Determine the [x, y] coordinate at the center of the cell enclosing the given text.  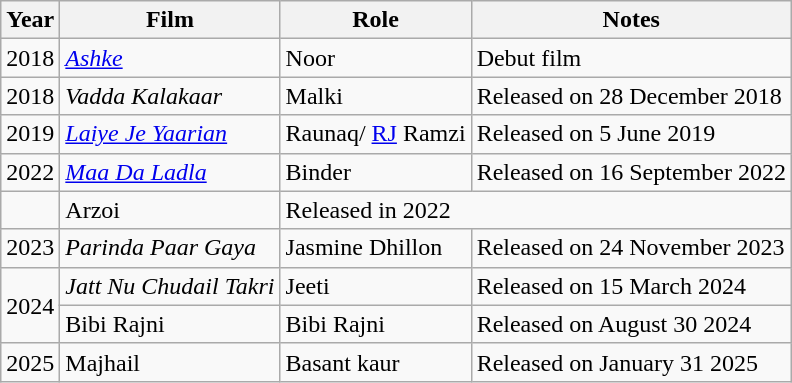
Ashke [170, 58]
2023 [30, 248]
2019 [30, 134]
2025 [30, 362]
Malki [376, 96]
Released on January 31 2025 [631, 362]
Jatt Nu Chudail Takri [170, 286]
Role [376, 20]
Released in 2022 [536, 210]
Released on 16 September 2022 [631, 172]
Noor [376, 58]
2022 [30, 172]
Binder [376, 172]
Parinda Paar Gaya [170, 248]
Jeeti [376, 286]
Released on 5 June 2019 [631, 134]
Film [170, 20]
Arzoi [170, 210]
Laiye Je Yaarian [170, 134]
Released on August 30 2024 [631, 324]
Released on 24 November 2023 [631, 248]
Year [30, 20]
Majhail [170, 362]
Maa Da Ladla [170, 172]
2024 [30, 305]
Vadda Kalakaar [170, 96]
Basant kaur [376, 362]
Released on 28 December 2018 [631, 96]
Jasmine Dhillon [376, 248]
Raunaq/ RJ Ramzi [376, 134]
Debut film [631, 58]
Notes [631, 20]
Released on 15 March 2024 [631, 286]
